Return [X, Y] of the center of cell containing provided text 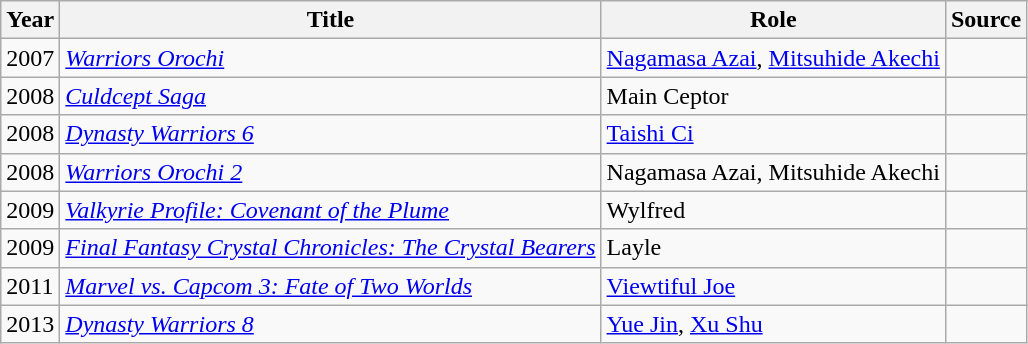
Taishi Ci [773, 134]
Wylfred [773, 210]
Main Ceptor [773, 96]
Dynasty Warriors 8 [330, 324]
Marvel vs. Capcom 3: Fate of Two Worlds [330, 286]
2007 [30, 58]
2013 [30, 324]
Yue Jin, Xu Shu [773, 324]
Viewtiful Joe [773, 286]
2011 [30, 286]
Culdcept Saga [330, 96]
Layle [773, 248]
Dynasty Warriors 6 [330, 134]
Year [30, 20]
Title [330, 20]
Role [773, 20]
Source [986, 20]
Warriors Orochi [330, 58]
Warriors Orochi 2 [330, 172]
Valkyrie Profile: Covenant of the Plume [330, 210]
Final Fantasy Crystal Chronicles: The Crystal Bearers [330, 248]
